From the cell containing the given text, extract its center point as (X, Y) coordinate. 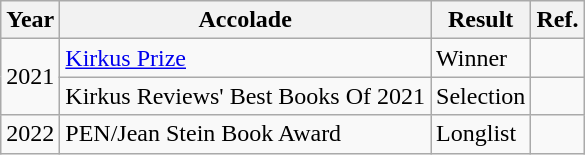
Result (481, 20)
Ref. (558, 20)
Winner (481, 58)
Kirkus Prize (246, 58)
2022 (30, 134)
Accolade (246, 20)
Selection (481, 96)
Longlist (481, 134)
2021 (30, 77)
Kirkus Reviews' Best Books Of 2021 (246, 96)
Year (30, 20)
PEN/Jean Stein Book Award (246, 134)
